Output the [X, Y] coordinate of the center of the cell containing the given text.  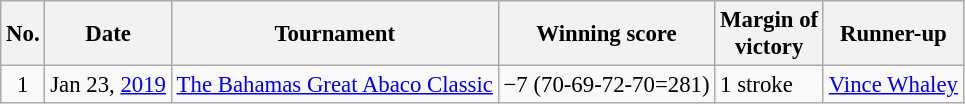
Vince Whaley [893, 85]
Tournament [334, 34]
Winning score [606, 34]
Runner-up [893, 34]
1 stroke [770, 85]
Margin ofvictory [770, 34]
Jan 23, 2019 [108, 85]
No. [23, 34]
Date [108, 34]
The Bahamas Great Abaco Classic [334, 85]
1 [23, 85]
−7 (70-69-72-70=281) [606, 85]
